Determine the [x, y] coordinate at the center of the cell enclosing the given text.  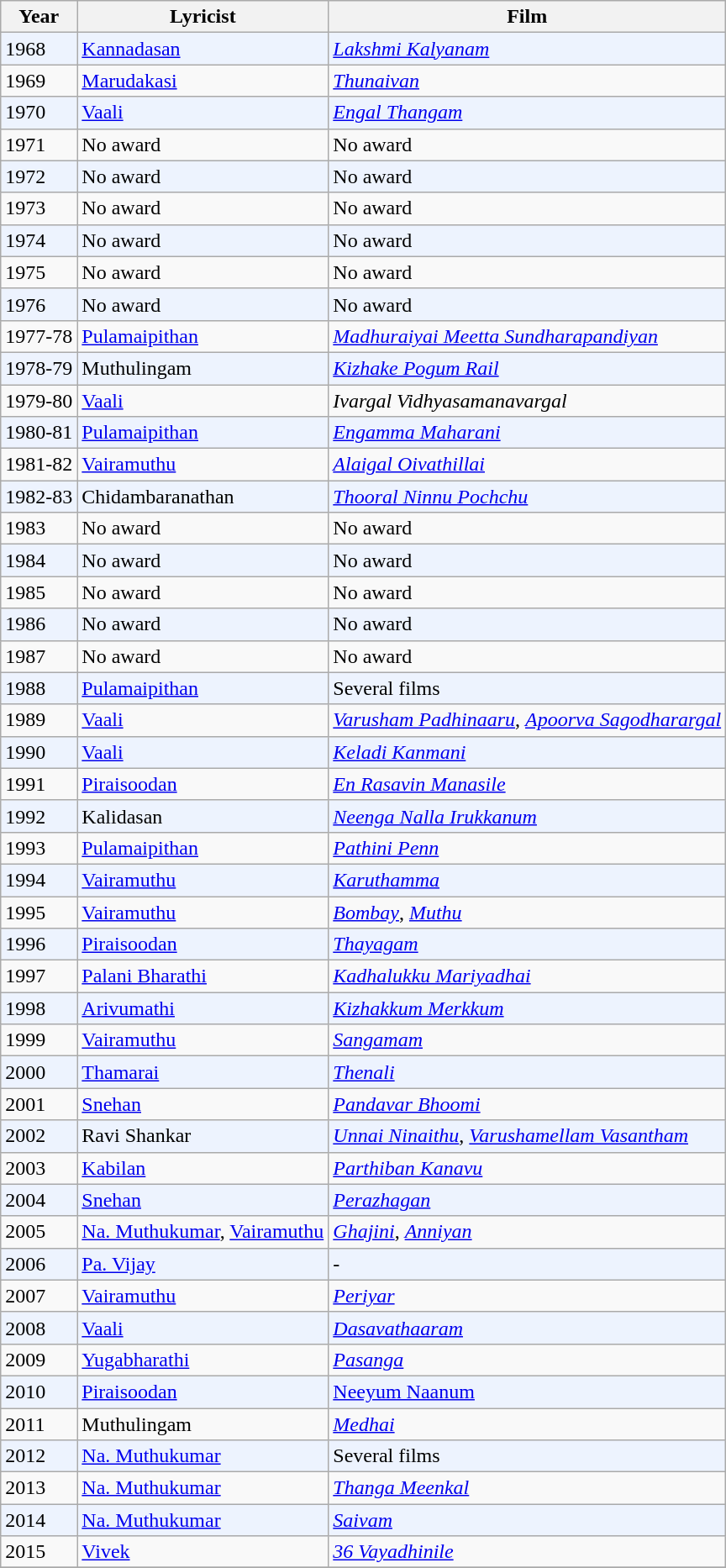
1983 [39, 529]
Kalidasan [203, 816]
Varusham Padhinaaru, Apoorva Sagodharargal [528, 720]
Thunaivan [528, 81]
Periyar [528, 1296]
Saivam [528, 1520]
Kadhalukku Mariyadhai [528, 976]
36 Vayadhinile [528, 1552]
Engal Thangam [528, 113]
Pandavar Bhoomi [528, 1104]
Neenga Nalla Irukkanum [528, 816]
Thooral Ninnu Pochchu [528, 497]
1981-82 [39, 465]
1972 [39, 176]
Kizhakkum Merkkum [528, 1008]
Lakshmi Kalyanam [528, 49]
Dasavathaaram [528, 1328]
1968 [39, 49]
Alaigal Oivathillai [528, 465]
Bombay, Muthu [528, 912]
- [528, 1264]
Thanga Meenkal [528, 1488]
Sangamam [528, 1040]
Neeyum Naanum [528, 1392]
1994 [39, 880]
Perazhagan [528, 1200]
2012 [39, 1456]
1997 [39, 976]
1982-83 [39, 497]
Unnai Ninaithu, Varushamellam Vasantham [528, 1136]
Pathini Penn [528, 848]
Engamma Maharani [528, 433]
2004 [39, 1200]
1987 [39, 656]
2014 [39, 1520]
1996 [39, 944]
Year [39, 17]
1976 [39, 304]
Palani Bharathi [203, 976]
Kizhake Pogum Rail [528, 368]
Na. Muthukumar, Vairamuthu [203, 1232]
1977-78 [39, 336]
Marudakasi [203, 81]
Ghajini, Anniyan [528, 1232]
1991 [39, 784]
Film [528, 17]
2011 [39, 1424]
1990 [39, 752]
Vivek [203, 1552]
2009 [39, 1360]
Kannadasan [203, 49]
Ivargal Vidhyasamanavargal [528, 401]
Medhai [528, 1424]
1975 [39, 272]
Pasanga [528, 1360]
1993 [39, 848]
2002 [39, 1136]
1988 [39, 688]
1999 [39, 1040]
Arivumathi [203, 1008]
Thayagam [528, 944]
Keladi Kanmani [528, 752]
2003 [39, 1168]
1998 [39, 1008]
Thenali [528, 1072]
Madhuraiyai Meetta Sundharapandiyan [528, 336]
Parthiban Kanavu [528, 1168]
2013 [39, 1488]
Ravi Shankar [203, 1136]
1985 [39, 592]
Lyricist [203, 17]
1971 [39, 145]
Kabilan [203, 1168]
1995 [39, 912]
2015 [39, 1552]
1984 [39, 560]
1978-79 [39, 368]
1989 [39, 720]
1986 [39, 624]
Yugabharathi [203, 1360]
1973 [39, 208]
2010 [39, 1392]
2001 [39, 1104]
Karuthamma [528, 880]
1974 [39, 240]
Pa. Vijay [203, 1264]
2005 [39, 1232]
1969 [39, 81]
2007 [39, 1296]
Thamarai [203, 1072]
1980-81 [39, 433]
En Rasavin Manasile [528, 784]
Chidambaranathan [203, 497]
2000 [39, 1072]
2006 [39, 1264]
1970 [39, 113]
1979-80 [39, 401]
1992 [39, 816]
2008 [39, 1328]
